Scan for the cell matching the given text and deliver its (x, y) coordinate at center. 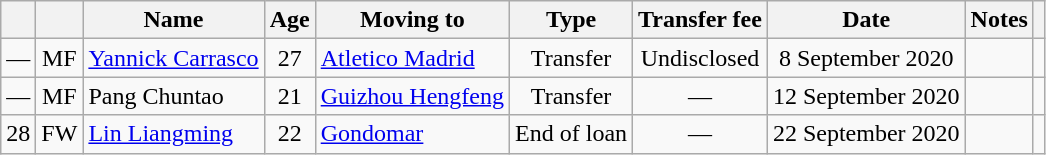
Age (290, 20)
28 (18, 134)
8 September 2020 (866, 58)
Moving to (412, 20)
22 September 2020 (866, 134)
Name (174, 20)
Yannick Carrasco (174, 58)
Type (572, 20)
Guizhou Hengfeng (412, 96)
Atletico Madrid (412, 58)
End of loan (572, 134)
12 September 2020 (866, 96)
Pang Chuntao (174, 96)
27 (290, 58)
Gondomar (412, 134)
Lin Liangming (174, 134)
Notes (999, 20)
FW (60, 134)
Undisclosed (700, 58)
21 (290, 96)
22 (290, 134)
Transfer fee (700, 20)
Date (866, 20)
